For the text-containing cell, return its midpoint in [x, y] coordinate format. 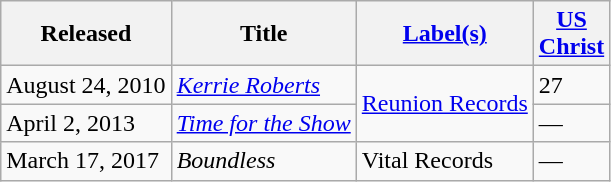
March 17, 2017 [86, 161]
Vital Records [444, 161]
Boundless [264, 161]
USChrist [571, 34]
27 [571, 85]
Released [86, 34]
Kerrie Roberts [264, 85]
Title [264, 34]
Reunion Records [444, 104]
April 2, 2013 [86, 123]
Label(s) [444, 34]
August 24, 2010 [86, 85]
Time for the Show [264, 123]
